Return the (x, y) coordinate for the center point of the cell that contains the specified text.  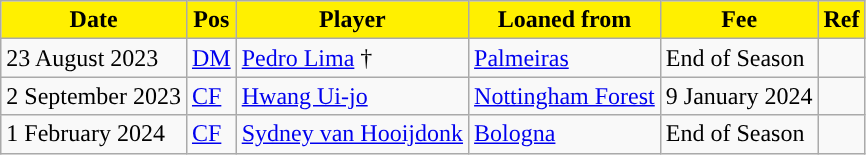
Nottingham Forest (565, 96)
Pos (211, 20)
Fee (739, 20)
DM (211, 58)
Sydney van Hooijdonk (352, 134)
Hwang Ui-jo (352, 96)
Loaned from (565, 20)
Date (94, 20)
2 September 2023 (94, 96)
Ref (842, 20)
Palmeiras (565, 58)
Bologna (565, 134)
1 February 2024 (94, 134)
Player (352, 20)
23 August 2023 (94, 58)
Pedro Lima † (352, 58)
9 January 2024 (739, 96)
